Detect which cell encompasses the target text, then output its (X, Y) center coordinate. 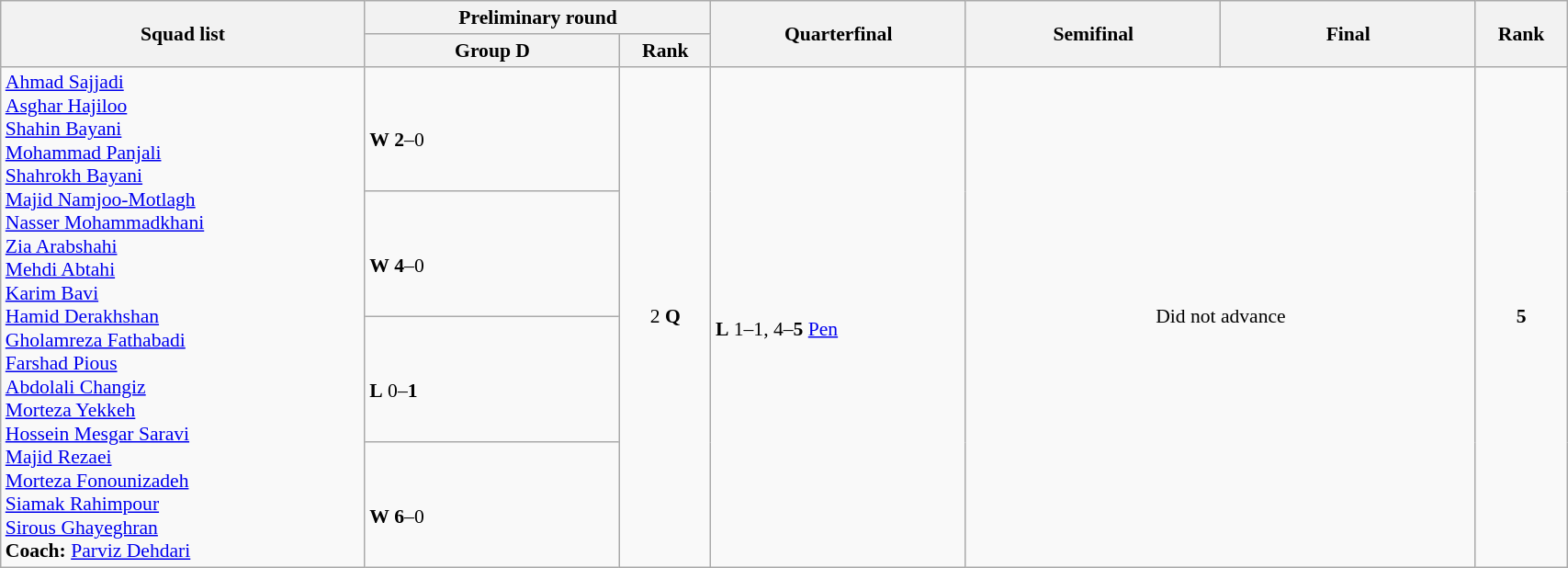
5 (1521, 317)
Semifinal (1093, 33)
Squad list (183, 33)
2 Q (665, 317)
W 2–0 (492, 129)
Final (1348, 33)
W 4–0 (492, 255)
Group D (492, 51)
Quarterfinal (839, 33)
W 6–0 (492, 506)
L 1–1, 4–5 Pen (839, 317)
Did not advance (1220, 317)
Preliminary round (538, 17)
L 0–1 (492, 380)
